Locate the cell with the specified text and output its [X, Y] center coordinate. 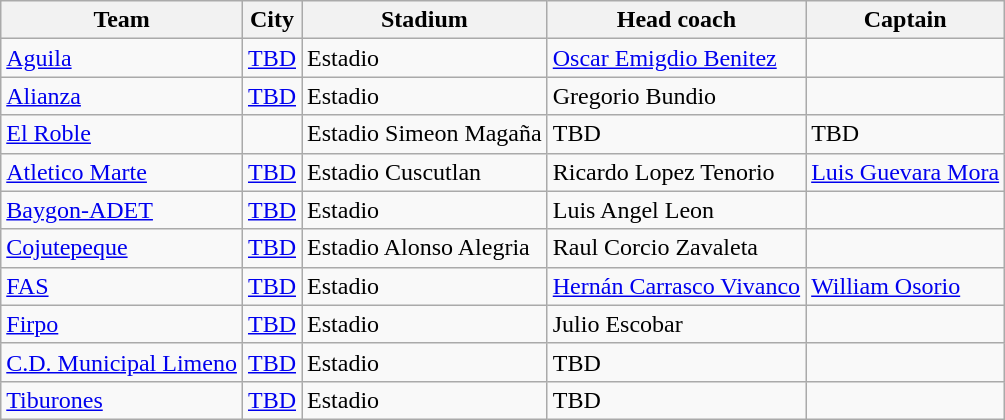
Luis Angel Leon [676, 210]
Stadium [425, 20]
FAS [122, 286]
Estadio Alonso Alegria [425, 248]
Estadio Simeon Magaña [425, 134]
Firpo [122, 324]
Ricardo Lopez Tenorio [676, 172]
William Osorio [906, 286]
Atletico Marte [122, 172]
Luis Guevara Mora [906, 172]
Alianza [122, 96]
Captain [906, 20]
Julio Escobar [676, 324]
C.D. Municipal Limeno [122, 362]
Head coach [676, 20]
El Roble [122, 134]
Hernán Carrasco Vivanco [676, 286]
Cojutepeque [122, 248]
Raul Corcio Zavaleta [676, 248]
Estadio Cuscutlan [425, 172]
Aguila [122, 58]
Oscar Emigdio Benitez [676, 58]
Tiburones [122, 400]
City [272, 20]
Baygon-ADET [122, 210]
Team [122, 20]
Gregorio Bundio [676, 96]
